Output the (X, Y) coordinate of the center of the cell containing the given text.  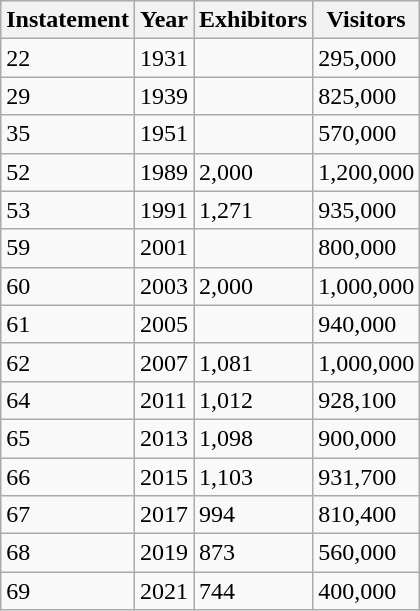
900,000 (366, 438)
2003 (164, 286)
65 (68, 438)
Visitors (366, 20)
931,700 (366, 477)
1,012 (254, 400)
2007 (164, 362)
22 (68, 58)
873 (254, 553)
810,400 (366, 515)
2017 (164, 515)
2021 (164, 591)
2005 (164, 324)
2019 (164, 553)
68 (68, 553)
2015 (164, 477)
940,000 (366, 324)
560,000 (366, 553)
1,098 (254, 438)
570,000 (366, 134)
400,000 (366, 591)
52 (68, 172)
935,000 (366, 210)
Instatement (68, 20)
1991 (164, 210)
2013 (164, 438)
1931 (164, 58)
67 (68, 515)
1,081 (254, 362)
2011 (164, 400)
994 (254, 515)
1951 (164, 134)
66 (68, 477)
60 (68, 286)
59 (68, 248)
744 (254, 591)
2001 (164, 248)
Exhibitors (254, 20)
61 (68, 324)
Year (164, 20)
1,200,000 (366, 172)
29 (68, 96)
295,000 (366, 58)
35 (68, 134)
1939 (164, 96)
1989 (164, 172)
825,000 (366, 96)
69 (68, 591)
64 (68, 400)
1,271 (254, 210)
53 (68, 210)
1,103 (254, 477)
800,000 (366, 248)
62 (68, 362)
928,100 (366, 400)
